For the text-containing cell, return its midpoint in (X, Y) coordinate format. 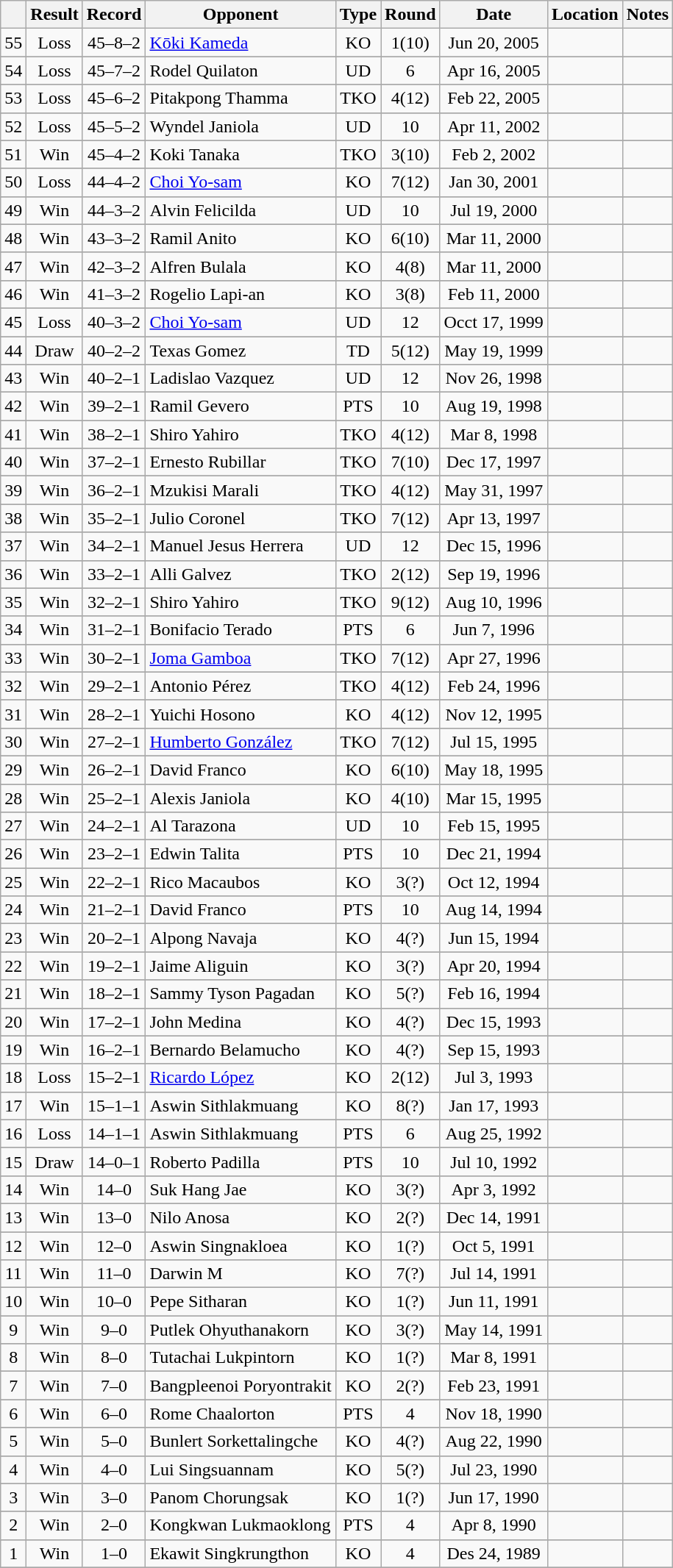
Sep 15, 1993 (494, 1050)
24 (13, 910)
Koki Tanaka (241, 154)
4(8) (410, 266)
Aug 22, 1990 (494, 1442)
Date (494, 15)
Dec 14, 1991 (494, 1217)
Jul 19, 2000 (494, 210)
7 (13, 1386)
9(12) (410, 602)
4(10) (410, 798)
50 (13, 182)
Record (114, 15)
45–8–2 (114, 43)
5–0 (114, 1442)
23 (13, 938)
Feb 15, 1995 (494, 826)
Alfren Bulala (241, 266)
Roberto Padilla (241, 1161)
14–0–1 (114, 1161)
Ladislao Vazquez (241, 379)
33 (13, 658)
45–5–2 (114, 126)
1–0 (114, 1553)
Humberto González (241, 742)
13 (13, 1217)
Mar 15, 1995 (494, 798)
39–2–1 (114, 407)
45 (13, 322)
Opponent (241, 15)
3(8) (410, 294)
55 (13, 43)
Nilo Anosa (241, 1217)
Suk Hang Jae (241, 1189)
43 (13, 379)
Putlek Ohyuthanakorn (241, 1330)
Ramil Gevero (241, 407)
Jun 15, 1994 (494, 938)
Jul 3, 1993 (494, 1078)
Ekawit Singkrungthon (241, 1553)
22 (13, 966)
Lui Singsuannam (241, 1469)
TD (357, 351)
28 (13, 798)
17–2–1 (114, 1022)
Kongkwan Lukmaoklong (241, 1525)
32 (13, 686)
2 (13, 1525)
46 (13, 294)
Sep 19, 1996 (494, 574)
5(12) (410, 351)
20 (13, 1022)
37 (13, 546)
Jul 15, 1995 (494, 742)
Aswin Singnakloea (241, 1246)
26–2–1 (114, 770)
Alvin Felicilda (241, 210)
Nov 12, 1995 (494, 714)
44–4–2 (114, 182)
Bangpleenoi Poryontrakit (241, 1386)
43–3–2 (114, 238)
40–3–2 (114, 322)
Jun 20, 2005 (494, 43)
Ricardo López (241, 1078)
38 (13, 518)
14–0 (114, 1189)
Feb 22, 2005 (494, 99)
Location (585, 15)
28–2–1 (114, 714)
30 (13, 742)
36–2–1 (114, 490)
Notes (647, 15)
Sammy Tyson Pagadan (241, 994)
41–3–2 (114, 294)
Type (357, 15)
Jan 30, 2001 (494, 182)
Aug 10, 1996 (494, 602)
Mzukisi Marali (241, 490)
Des 24, 1989 (494, 1553)
18 (13, 1078)
19–2–1 (114, 966)
John Medina (241, 1022)
29 (13, 770)
Mar 8, 1998 (494, 434)
14–1–1 (114, 1134)
Mar 8, 1991 (494, 1358)
16 (13, 1134)
Alpong Navaja (241, 938)
Feb 2, 2002 (494, 154)
9 (13, 1330)
13–0 (114, 1217)
49 (13, 210)
33–2–1 (114, 574)
20–2–1 (114, 938)
3(10) (410, 154)
29–2–1 (114, 686)
Feb 11, 2000 (494, 294)
Aug 25, 1992 (494, 1134)
45–7–2 (114, 71)
Ramil Anito (241, 238)
Dec 21, 1994 (494, 854)
11 (13, 1274)
Jul 14, 1991 (494, 1274)
Aug 19, 1998 (494, 407)
54 (13, 71)
Ernesto Rubillar (241, 462)
45–4–2 (114, 154)
1(10) (410, 43)
Rome Chaalorton (241, 1414)
Oct 12, 1994 (494, 882)
Joma Gamboa (241, 658)
Rico Macaubos (241, 882)
Pepe Sitharan (241, 1302)
Julio Coronel (241, 518)
2–0 (114, 1525)
31 (13, 714)
47 (13, 266)
19 (13, 1050)
Feb 23, 1991 (494, 1386)
Dec 15, 1993 (494, 1022)
14 (13, 1189)
May 31, 1997 (494, 490)
38–2–1 (114, 434)
Bernardo Belamucho (241, 1050)
44 (13, 351)
May 14, 1991 (494, 1330)
31–2–1 (114, 630)
42 (13, 407)
Jaime Aliguin (241, 966)
Texas Gomez (241, 351)
36 (13, 574)
Panom Chorungsak (241, 1497)
Jun 7, 1996 (494, 630)
30–2–1 (114, 658)
Dec 17, 1997 (494, 462)
Tutachai Lukpintorn (241, 1358)
17 (13, 1106)
12–0 (114, 1246)
27–2–1 (114, 742)
8 (13, 1358)
40 (13, 462)
Jan 17, 1993 (494, 1106)
5 (13, 1442)
23–2–1 (114, 854)
40–2–1 (114, 379)
16–2–1 (114, 1050)
7(10) (410, 462)
18–2–1 (114, 994)
35 (13, 602)
Result (54, 15)
Apr 3, 1992 (494, 1189)
Dec 15, 1996 (494, 546)
21 (13, 994)
35–2–1 (114, 518)
6–0 (114, 1414)
22–2–1 (114, 882)
Jun 17, 1990 (494, 1497)
Nov 18, 1990 (494, 1414)
32–2–1 (114, 602)
10–0 (114, 1302)
42–3–2 (114, 266)
41 (13, 434)
45–6–2 (114, 99)
53 (13, 99)
Alexis Janiola (241, 798)
Rogelio Lapi-an (241, 294)
Jul 23, 1990 (494, 1469)
39 (13, 490)
Manuel Jesus Herrera (241, 546)
26 (13, 854)
Apr 13, 1997 (494, 518)
Feb 16, 1994 (494, 994)
8(?) (410, 1106)
Bonifacio Terado (241, 630)
Apr 27, 1996 (494, 658)
44–3–2 (114, 210)
Occt 17, 1999 (494, 322)
Bunlert Sorkettalingche (241, 1442)
25 (13, 882)
3–0 (114, 1497)
15–2–1 (114, 1078)
4–0 (114, 1469)
34–2–1 (114, 546)
Wyndel Janiola (241, 126)
Yuichi Hosono (241, 714)
Apr 8, 1990 (494, 1525)
Nov 26, 1998 (494, 379)
15–1–1 (114, 1106)
24–2–1 (114, 826)
52 (13, 126)
May 19, 1999 (494, 351)
48 (13, 238)
37–2–1 (114, 462)
9–0 (114, 1330)
15 (13, 1161)
Rodel Quilaton (241, 71)
Feb 24, 1996 (494, 686)
Aug 14, 1994 (494, 910)
Kōki Kameda (241, 43)
Edwin Talita (241, 854)
Jun 11, 1991 (494, 1302)
Apr 11, 2002 (494, 126)
Al Tarazona (241, 826)
40–2–2 (114, 351)
Apr 20, 1994 (494, 966)
51 (13, 154)
Antonio Pérez (241, 686)
Darwin M (241, 1274)
11–0 (114, 1274)
Round (410, 15)
27 (13, 826)
1 (13, 1553)
7(?) (410, 1274)
7–0 (114, 1386)
21–2–1 (114, 910)
34 (13, 630)
Apr 16, 2005 (494, 71)
Oct 5, 1991 (494, 1246)
Pitakpong Thamma (241, 99)
8–0 (114, 1358)
May 18, 1995 (494, 770)
Alli Galvez (241, 574)
3 (13, 1497)
25–2–1 (114, 798)
Jul 10, 1992 (494, 1161)
